Detect which cell encompasses the target text, then output its [X, Y] center coordinate. 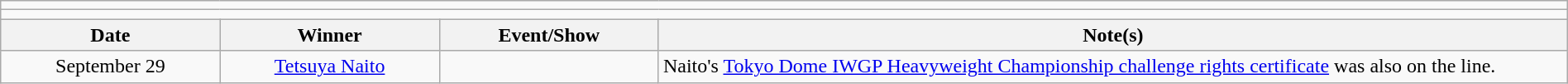
Tetsuya Naito [329, 67]
Date [111, 35]
September 29 [111, 67]
Winner [329, 35]
Naito's Tokyo Dome IWGP Heavyweight Championship challenge rights certificate was also on the line. [1113, 67]
Note(s) [1113, 35]
Event/Show [549, 35]
